Provide the (X, Y) coordinate of the cell's center where the given text is located.  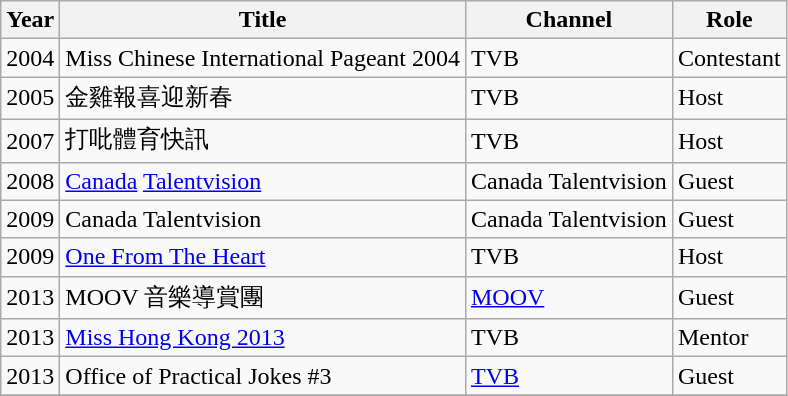
2008 (30, 181)
2004 (30, 58)
打吡體育快訊 (263, 140)
Contestant (729, 58)
Year (30, 20)
One From The Heart (263, 257)
Mentor (729, 338)
Miss Chinese International Pageant 2004 (263, 58)
2005 (30, 98)
MOOV (568, 298)
Title (263, 20)
Channel (568, 20)
Role (729, 20)
金雞報喜迎新春 (263, 98)
2007 (30, 140)
Miss Hong Kong 2013 (263, 338)
MOOV 音樂導賞團 (263, 298)
Office of Practical Jokes #3 (263, 376)
